Provide the (X, Y) coordinate of the cell's center where the given text is located.  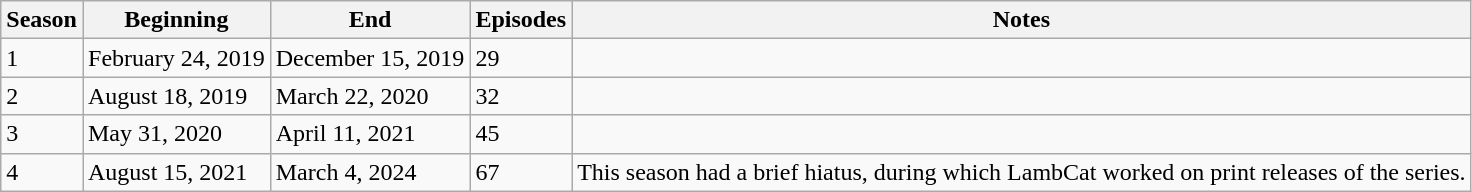
April 11, 2021 (370, 134)
March 4, 2024 (370, 172)
Season (42, 20)
Notes (1022, 20)
August 18, 2019 (176, 96)
29 (521, 58)
45 (521, 134)
1 (42, 58)
Episodes (521, 20)
May 31, 2020 (176, 134)
2 (42, 96)
March 22, 2020 (370, 96)
32 (521, 96)
3 (42, 134)
End (370, 20)
February 24, 2019 (176, 58)
August 15, 2021 (176, 172)
67 (521, 172)
Beginning (176, 20)
4 (42, 172)
This season had a brief hiatus, during which LambCat worked on print releases of the series. (1022, 172)
December 15, 2019 (370, 58)
